From the cell containing the given text, extract its center point as [X, Y] coordinate. 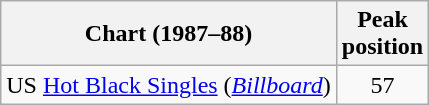
US Hot Black Singles (Billboard) [169, 85]
Peakposition [382, 34]
57 [382, 85]
Chart (1987–88) [169, 34]
